Identify which cell holds the provided text, then report its (x, y) central coordinate. 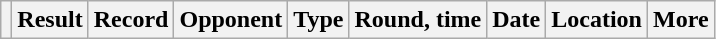
Date (516, 20)
Record (131, 20)
Location (597, 20)
Round, time (418, 20)
Opponent (231, 20)
Type (318, 20)
Result (50, 20)
More (682, 20)
